Determine the [X, Y] coordinate at the center of the cell enclosing the given text.  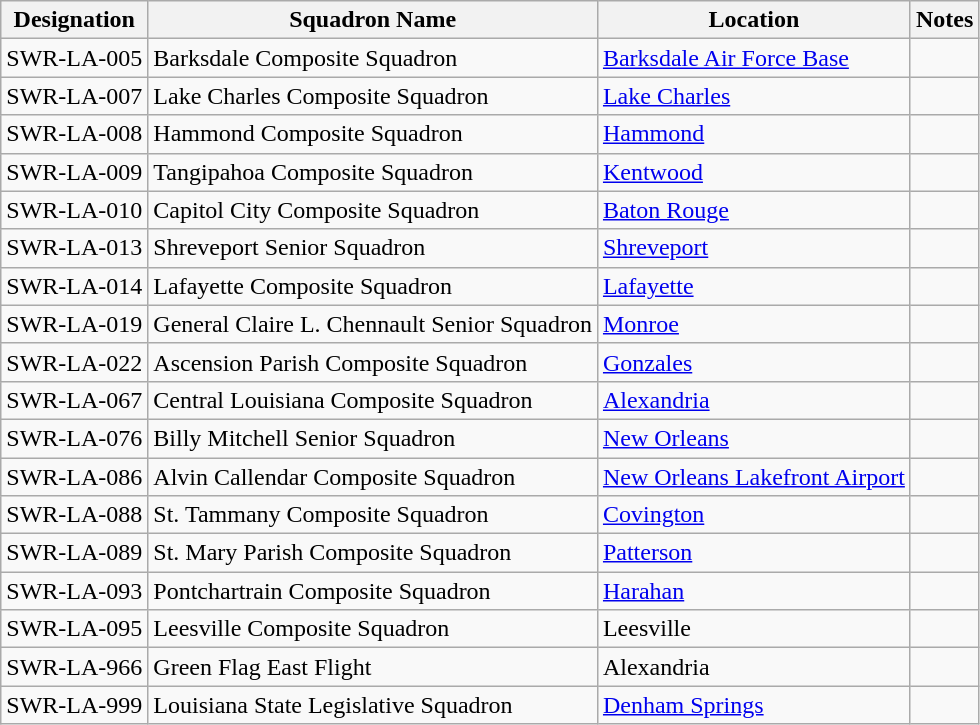
Monroe [754, 324]
SWR-LA-088 [74, 515]
St. Mary Parish Composite Squadron [373, 553]
SWR-LA-067 [74, 400]
Baton Rouge [754, 210]
Gonzales [754, 362]
SWR-LA-086 [74, 477]
Lake Charles Composite Squadron [373, 96]
Leesville [754, 629]
SWR-LA-089 [74, 553]
Harahan [754, 591]
Tangipahoa Composite Squadron [373, 172]
SWR-LA-013 [74, 248]
SWR-LA-009 [74, 172]
SWR-LA-966 [74, 667]
SWR-LA-095 [74, 629]
Hammond [754, 134]
Louisiana State Legislative Squadron [373, 705]
Alvin Callendar Composite Squadron [373, 477]
SWR-LA-010 [74, 210]
SWR-LA-093 [74, 591]
General Claire L. Chennault Senior Squadron [373, 324]
Designation [74, 20]
Kentwood [754, 172]
Shreveport [754, 248]
Squadron Name [373, 20]
SWR-LA-076 [74, 438]
Pontchartrain Composite Squadron [373, 591]
SWR-LA-007 [74, 96]
Barksdale Composite Squadron [373, 58]
Location [754, 20]
Green Flag East Flight [373, 667]
Patterson [754, 553]
Shreveport Senior Squadron [373, 248]
St. Tammany Composite Squadron [373, 515]
SWR-LA-014 [74, 286]
Lake Charles [754, 96]
Denham Springs [754, 705]
Leesville Composite Squadron [373, 629]
SWR-LA-999 [74, 705]
Lafayette [754, 286]
SWR-LA-019 [74, 324]
Notes [944, 20]
SWR-LA-022 [74, 362]
SWR-LA-008 [74, 134]
Barksdale Air Force Base [754, 58]
Billy Mitchell Senior Squadron [373, 438]
Ascension Parish Composite Squadron [373, 362]
Lafayette Composite Squadron [373, 286]
New Orleans Lakefront Airport [754, 477]
Covington [754, 515]
Central Louisiana Composite Squadron [373, 400]
New Orleans [754, 438]
Hammond Composite Squadron [373, 134]
Capitol City Composite Squadron [373, 210]
SWR-LA-005 [74, 58]
